Extract the (x, y) coordinate from the center of the cell holding the provided text.  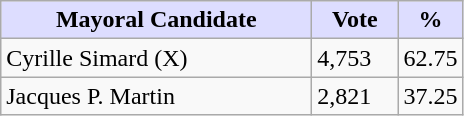
Cyrille Simard (X) (156, 58)
62.75 (430, 58)
Mayoral Candidate (156, 20)
2,821 (355, 96)
% (430, 20)
Vote (355, 20)
Jacques P. Martin (156, 96)
4,753 (355, 58)
37.25 (430, 96)
